For the text-containing cell, return its midpoint in [X, Y] coordinate format. 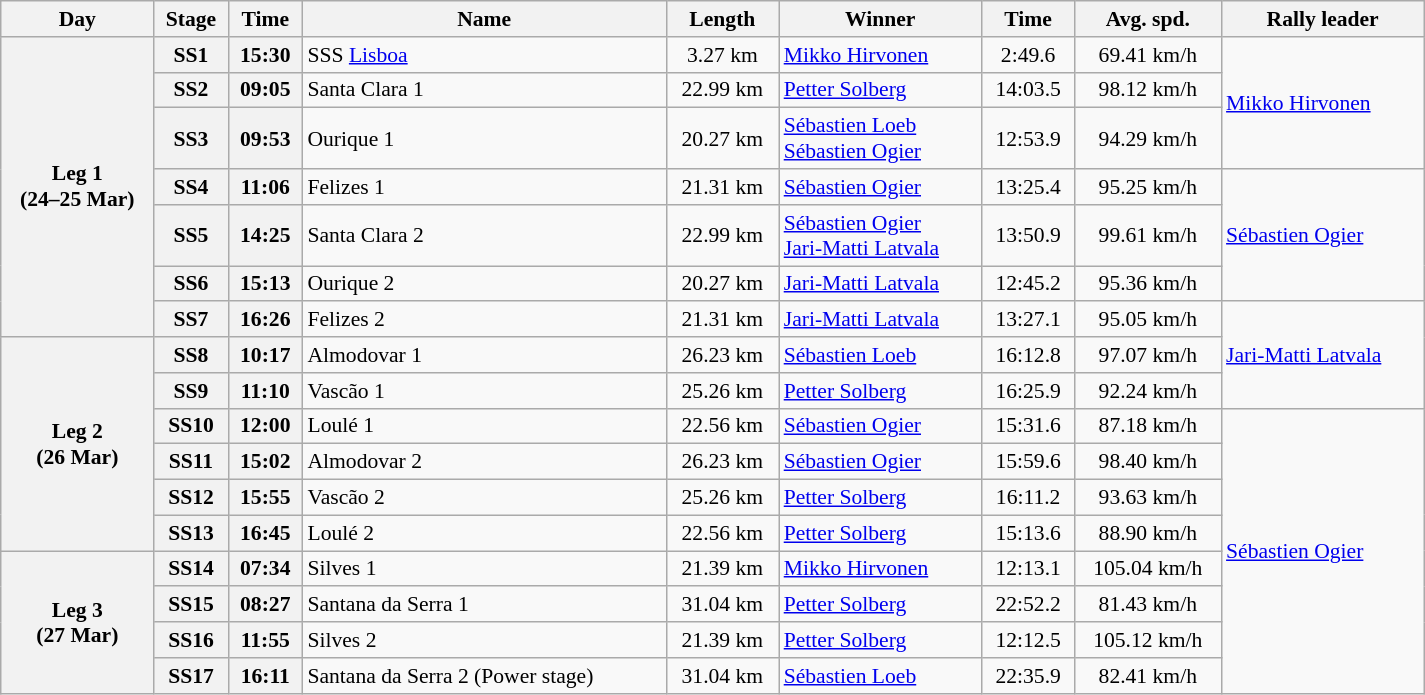
13:27.1 [1028, 320]
99.61 km/h [1148, 236]
08:27 [265, 605]
Santana da Serra 1 [484, 605]
16:26 [265, 320]
92.24 km/h [1148, 391]
SS12 [191, 498]
SS9 [191, 391]
07:34 [265, 569]
15:55 [265, 498]
SS6 [191, 284]
SS1 [191, 55]
10:17 [265, 355]
Avg. spd. [1148, 19]
SS4 [191, 187]
22:35.9 [1028, 676]
94.29 km/h [1148, 138]
Length [722, 19]
11:06 [265, 187]
SS7 [191, 320]
SSS Lisboa [484, 55]
98.40 km/h [1148, 462]
SS14 [191, 569]
12:13.1 [1028, 569]
97.07 km/h [1148, 355]
SS17 [191, 676]
Vascão 1 [484, 391]
16:11 [265, 676]
SS2 [191, 90]
Felizes 1 [484, 187]
Sébastien Ogier Jari-Matti Latvala [880, 236]
Santana da Serra 2 (Power stage) [484, 676]
16:25.9 [1028, 391]
16:11.2 [1028, 498]
13:50.9 [1028, 236]
Santa Clara 1 [484, 90]
09:53 [265, 138]
11:10 [265, 391]
15:13.6 [1028, 533]
Almodovar 2 [484, 462]
Loulé 2 [484, 533]
13:25.4 [1028, 187]
Vascão 2 [484, 498]
Almodovar 1 [484, 355]
88.90 km/h [1148, 533]
SS3 [191, 138]
2:49.6 [1028, 55]
12:45.2 [1028, 284]
Loulé 1 [484, 426]
Stage [191, 19]
Day [78, 19]
98.12 km/h [1148, 90]
Felizes 2 [484, 320]
15:13 [265, 284]
SS10 [191, 426]
Silves 2 [484, 640]
SS8 [191, 355]
SS16 [191, 640]
15:30 [265, 55]
SS11 [191, 462]
Ourique 2 [484, 284]
Leg 3(27 Mar) [78, 622]
09:05 [265, 90]
SS13 [191, 533]
Leg 1(24–25 Mar) [78, 187]
69.41 km/h [1148, 55]
16:12.8 [1028, 355]
SS5 [191, 236]
Winner [880, 19]
16:45 [265, 533]
12:12.5 [1028, 640]
Santa Clara 2 [484, 236]
12:00 [265, 426]
15:59.6 [1028, 462]
11:55 [265, 640]
SS15 [191, 605]
15:02 [265, 462]
95.25 km/h [1148, 187]
15:31.6 [1028, 426]
Silves 1 [484, 569]
93.63 km/h [1148, 498]
105.04 km/h [1148, 569]
3.27 km [722, 55]
22:52.2 [1028, 605]
14:25 [265, 236]
Name [484, 19]
14:03.5 [1028, 90]
95.36 km/h [1148, 284]
105.12 km/h [1148, 640]
81.43 km/h [1148, 605]
Leg 2(26 Mar) [78, 444]
87.18 km/h [1148, 426]
95.05 km/h [1148, 320]
Sébastien Loeb Sébastien Ogier [880, 138]
82.41 km/h [1148, 676]
12:53.9 [1028, 138]
Ourique 1 [484, 138]
Rally leader [1322, 19]
